Find where the given text appears and provide that cell's center as (X, Y) coordinate. 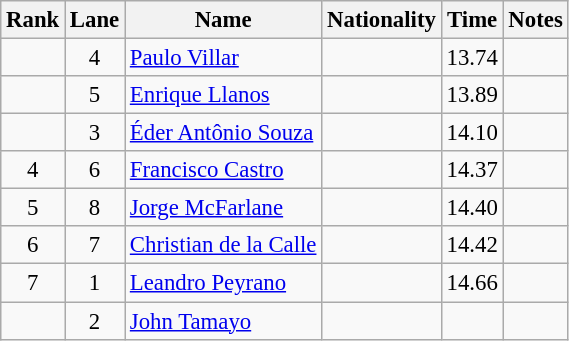
1 (95, 283)
14.37 (472, 170)
Enrique Llanos (224, 95)
14.40 (472, 208)
Jorge McFarlane (224, 208)
Leandro Peyrano (224, 283)
13.74 (472, 58)
14.10 (472, 133)
8 (95, 208)
14.42 (472, 245)
3 (95, 133)
Rank (33, 20)
Francisco Castro (224, 170)
13.89 (472, 95)
Notes (536, 20)
Christian de la Calle (224, 245)
Paulo Villar (224, 58)
Éder Antônio Souza (224, 133)
John Tamayo (224, 321)
14.66 (472, 283)
2 (95, 321)
Nationality (382, 20)
Time (472, 20)
Name (224, 20)
Lane (95, 20)
